Detect which cell encompasses the target text, then output its (x, y) center coordinate. 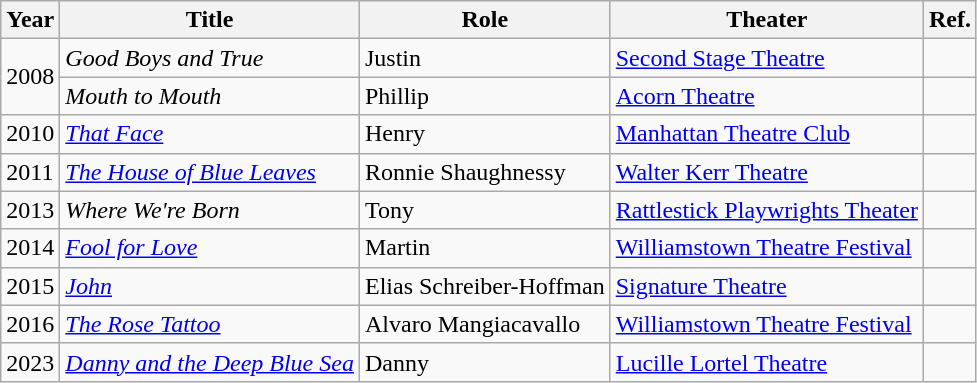
Martin (484, 248)
2011 (30, 172)
Ref. (950, 20)
2023 (30, 362)
2008 (30, 77)
Justin (484, 58)
Walter Kerr Theatre (766, 172)
Henry (484, 134)
Lucille Lortel Theatre (766, 362)
Ronnie Shaughnessy (484, 172)
John (210, 286)
Elias Schreiber-Hoffman (484, 286)
2010 (30, 134)
The House of Blue Leaves (210, 172)
Fool for Love (210, 248)
That Face (210, 134)
Signature Theatre (766, 286)
Rattlestick Playwrights Theater (766, 210)
Phillip (484, 96)
Theater (766, 20)
2013 (30, 210)
2015 (30, 286)
Tony (484, 210)
Year (30, 20)
Mouth to Mouth (210, 96)
Second Stage Theatre (766, 58)
Role (484, 20)
Manhattan Theatre Club (766, 134)
The Rose Tattoo (210, 324)
2014 (30, 248)
Title (210, 20)
Acorn Theatre (766, 96)
Alvaro Mangiacavallo (484, 324)
Good Boys and True (210, 58)
Danny (484, 362)
Where We're Born (210, 210)
Danny and the Deep Blue Sea (210, 362)
2016 (30, 324)
